Return [X, Y] of the center of cell containing provided text 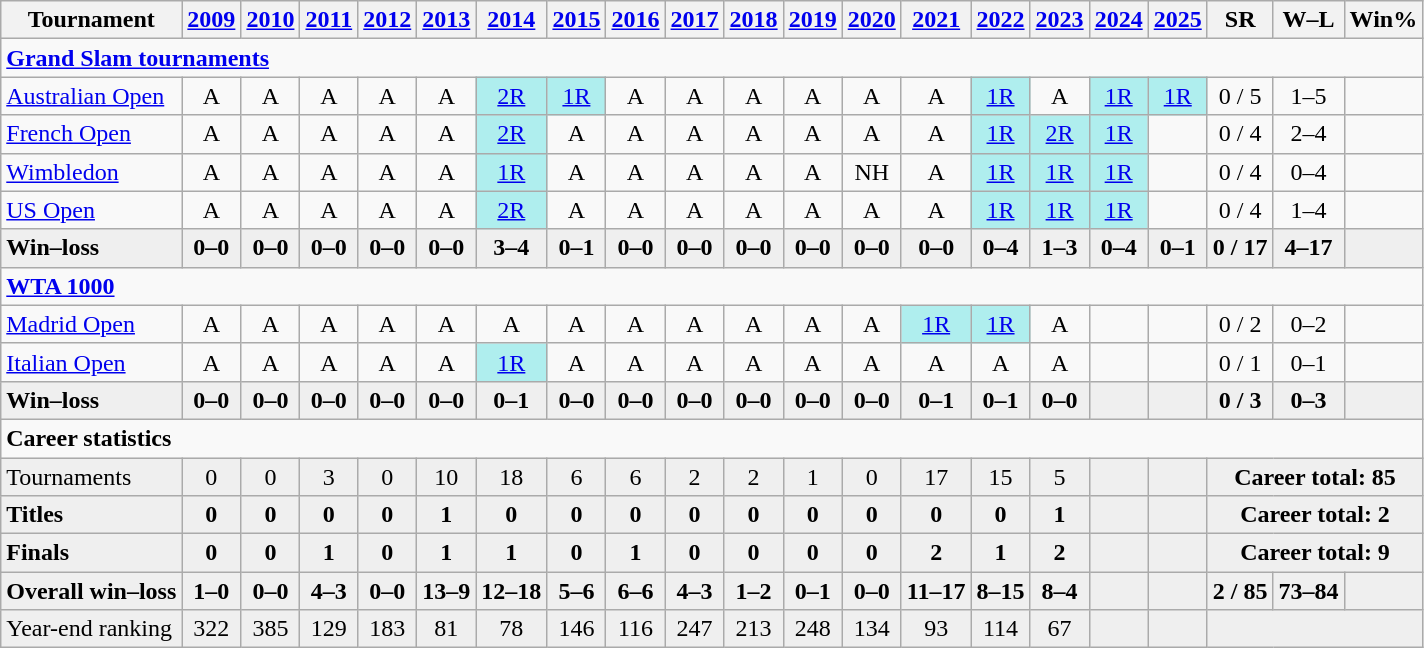
Career total: 2 [1314, 515]
2016 [636, 20]
5 [1060, 477]
US Open [92, 210]
Overall win–loss [92, 591]
W–L [1308, 20]
17 [936, 477]
Australian Open [92, 96]
2018 [754, 20]
73–84 [1308, 591]
Tournament [92, 20]
2011 [329, 20]
67 [1060, 629]
11–17 [936, 591]
0–3 [1308, 400]
114 [1000, 629]
183 [388, 629]
Year-end ranking [92, 629]
Wimbledon [92, 172]
12–18 [512, 591]
Career total: 9 [1314, 553]
81 [446, 629]
134 [872, 629]
Tournaments [92, 477]
1–3 [1060, 248]
18 [512, 477]
2–4 [1308, 134]
3–4 [512, 248]
2012 [388, 20]
0 / 2 [1240, 324]
WTA 1000 [712, 286]
Titles [92, 515]
8–15 [1000, 591]
0–2 [1308, 324]
2010 [270, 20]
SR [1240, 20]
2 / 85 [1240, 591]
13–9 [446, 591]
Grand Slam tournaments [712, 58]
Career total: 85 [1314, 477]
2021 [936, 20]
Career statistics [712, 438]
3 [329, 477]
0 / 17 [1240, 248]
248 [812, 629]
213 [754, 629]
Italian Open [92, 362]
Madrid Open [92, 324]
2009 [212, 20]
5–6 [576, 591]
116 [636, 629]
1–4 [1308, 210]
1–0 [212, 591]
146 [576, 629]
0 / 3 [1240, 400]
2025 [1178, 20]
247 [694, 629]
Finals [92, 553]
Win% [1384, 20]
2019 [812, 20]
129 [329, 629]
0 / 5 [1240, 96]
2013 [446, 20]
6–6 [636, 591]
385 [270, 629]
93 [936, 629]
2014 [512, 20]
322 [212, 629]
15 [1000, 477]
10 [446, 477]
2015 [576, 20]
78 [512, 629]
NH [872, 172]
French Open [92, 134]
4–17 [1308, 248]
2017 [694, 20]
2023 [1060, 20]
0 / 1 [1240, 362]
2022 [1000, 20]
2024 [1118, 20]
2020 [872, 20]
8–4 [1060, 591]
1–2 [754, 591]
1–5 [1308, 96]
